Capture the cell that displays the provided text and extract its (x, y) central coordinate. 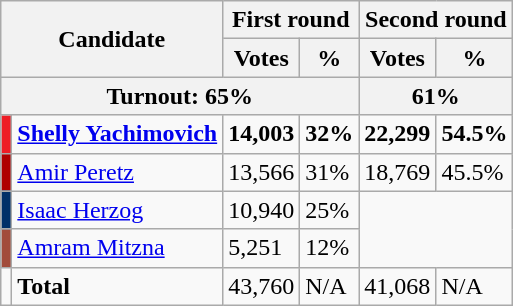
18,769 (398, 172)
31% (330, 172)
43,760 (262, 286)
13,566 (262, 172)
10,940 (262, 210)
Isaac Herzog (118, 210)
5,251 (262, 248)
54.5% (474, 134)
61% (436, 96)
12% (330, 248)
First round (291, 20)
Shelly Yachimovich (118, 134)
Amram Mitzna (118, 248)
22,299 (398, 134)
41,068 (398, 286)
Candidate (112, 39)
Amir Peretz (118, 172)
Turnout: 65% (180, 96)
Second round (436, 20)
32% (330, 134)
14,003 (262, 134)
45.5% (474, 172)
25% (330, 210)
Total (118, 286)
